From the cell containing the given text, extract its center point as [X, Y] coordinate. 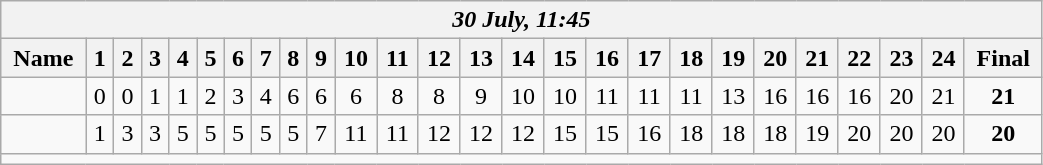
22 [859, 58]
23 [901, 58]
24 [943, 58]
14 [523, 58]
30 July, 11:45 [522, 20]
Final [1003, 58]
17 [649, 58]
Name [44, 58]
